From the cell containing the given text, extract its center point as (x, y) coordinate. 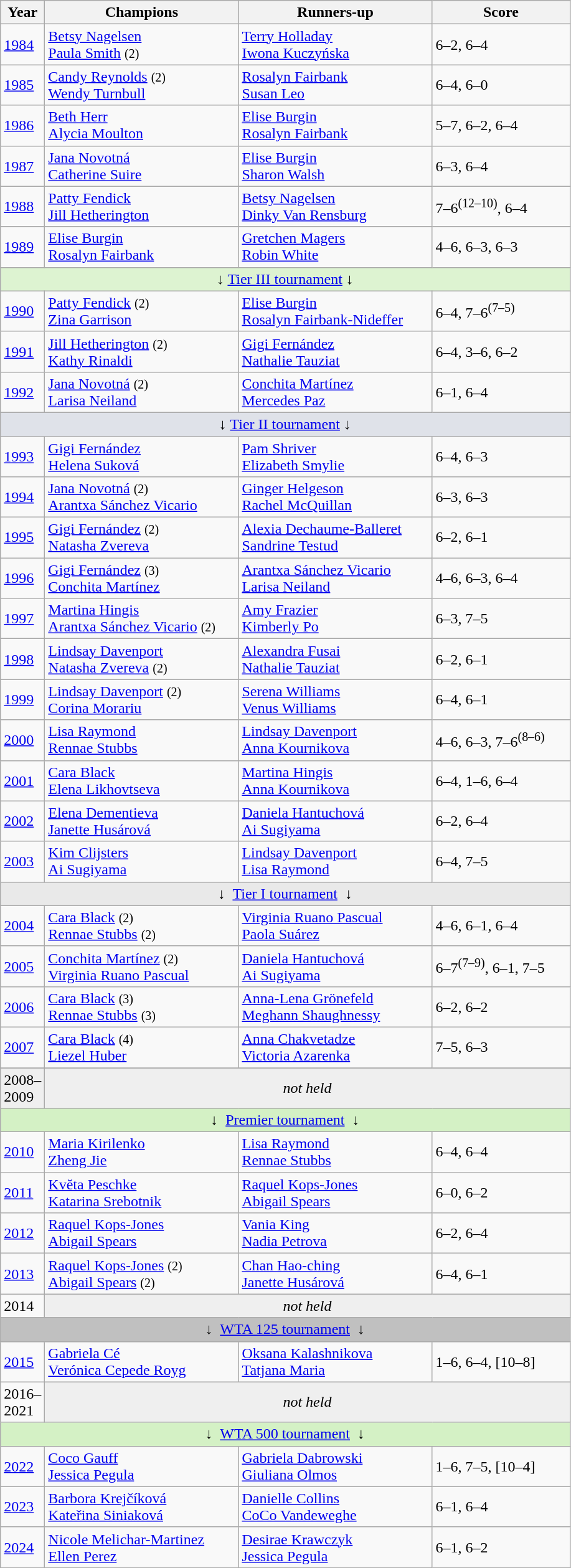
Kvĕta Peschke Katarina Srebotnik (142, 1193)
Year (22, 12)
Oksana Kalashnikova Tatjana Maria (335, 1361)
Jana Novotná (2) Larisa Neiland (142, 392)
Lindsay Davenport (2) Corina Morariu (142, 700)
Patty Fendick Jill Hetherington (142, 207)
Candy Reynolds (2) Wendy Turnbull (142, 85)
Lindsay Davenport Lisa Raymond (335, 862)
↓ Tier II tournament ↓ (285, 424)
2013 (22, 1274)
Cara Black (2) Rennae Stubbs (2) (142, 925)
2003 (22, 862)
1994 (22, 497)
2016–2021 (22, 1402)
Cara Black (4) Liezel Huber (142, 1047)
Gabriela Cé Verónica Cepede Royg (142, 1361)
Cara Black (3) Rennae Stubbs (3) (142, 1006)
1997 (22, 619)
Desirae Krawczyk Jessica Pegula (335, 1547)
Anna Chakvetadze Victoria Azarenka (335, 1047)
Score (501, 12)
Gretchen Magers Robin White (335, 247)
Serena Williams Venus Williams (335, 700)
Jana Novotná Catherine Suire (142, 166)
2022 (22, 1466)
2001 (22, 781)
1–6, 6–4, [10–8] (501, 1361)
1991 (22, 351)
1999 (22, 700)
1988 (22, 207)
6–0, 6–2 (501, 1193)
1998 (22, 659)
6–4, 6–4 (501, 1152)
2000 (22, 740)
Gabriela Dabrowski Giuliana Olmos (335, 1466)
Kim Clijsters Ai Sugiyama (142, 862)
Gigi Fernández Helena Suková (142, 456)
1990 (22, 311)
Alexandra Fusai Nathalie Tauziat (335, 659)
2012 (22, 1233)
2004 (22, 925)
2010 (22, 1152)
Champions (142, 12)
2008–2009 (22, 1087)
1993 (22, 456)
Rosalyn Fairbank Susan Leo (335, 85)
6–3, 7–5 (501, 619)
6–7(7–9), 6–1, 7–5 (501, 966)
Anna-Lena Grönefeld Meghann Shaughnessy (335, 1006)
1986 (22, 126)
4–6, 6–3, 6–3 (501, 247)
Elise Burgin Rosalyn Fairbank-Nideffer (335, 311)
7–6(12–10), 6–4 (501, 207)
1–6, 7–5, [10–4] (501, 1466)
1987 (22, 166)
6–1, 6–2 (501, 1547)
Nicole Melichar-Martinez Ellen Perez (142, 1547)
Conchita Martínez Mercedes Paz (335, 392)
6–4, 7–5 (501, 862)
Gigi Fernández (3) Conchita Martínez (142, 578)
1992 (22, 392)
Gigi Fernández (2) Natasha Zvereva (142, 538)
6–3, 6–3 (501, 497)
1985 (22, 85)
Beth Herr Alycia Moulton (142, 126)
Lindsay Davenport Anna Kournikova (335, 740)
Betsy Nagelsen Paula Smith (2) (142, 45)
Lindsay Davenport Natasha Zvereva (2) (142, 659)
Runners-up (335, 12)
Betsy Nagelsen Dinky Van Rensburg (335, 207)
1984 (22, 45)
7–5, 6–3 (501, 1047)
Conchita Martínez (2) Virginia Ruano Pascual (142, 966)
Maria Kirilenko Zheng Jie (142, 1152)
6–4, 7–6(7–5) (501, 311)
Patty Fendick (2) Zina Garrison (142, 311)
Martina Hingis Anna Kournikova (335, 781)
Jana Novotná (2) Arantxa Sánchez Vicario (142, 497)
6–4, 3–6, 6–2 (501, 351)
1996 (22, 578)
Gigi Fernández Nathalie Tauziat (335, 351)
Chan Hao-ching Janette Husárová (335, 1274)
Coco Gauff Jessica Pegula (142, 1466)
Vania King Nadia Petrova (335, 1233)
6–2, 6–2 (501, 1006)
Ginger Helgeson Rachel McQuillan (335, 497)
1995 (22, 538)
↓ WTA 500 tournament ↓ (285, 1434)
6–3, 6–4 (501, 166)
2002 (22, 821)
Arantxa Sánchez Vicario Larisa Neiland (335, 578)
Elena Dementieva Janette Husárová (142, 821)
Jill Hetherington (2) Kathy Rinaldi (142, 351)
↓ Tier I tournament ↓ (285, 894)
4–6, 6–3, 6–4 (501, 578)
2023 (22, 1507)
5–7, 6–2, 6–4 (501, 126)
2014 (22, 1306)
2007 (22, 1047)
Alexia Dechaume-Balleret Sandrine Testud (335, 538)
2005 (22, 966)
Elise Burgin Sharon Walsh (335, 166)
Raquel Kops-Jones (2) Abigail Spears (2) (142, 1274)
Barbora Krejčíková Kateřina Siniaková (142, 1507)
↓ Premier tournament ↓ (285, 1120)
↓ WTA 125 tournament ↓ (285, 1329)
Pam Shriver Elizabeth Smylie (335, 456)
2024 (22, 1547)
Amy Frazier Kimberly Po (335, 619)
6–4, 1–6, 6–4 (501, 781)
Danielle Collins CoCo Vandeweghe (335, 1507)
Martina Hingis Arantxa Sánchez Vicario (2) (142, 619)
2011 (22, 1193)
6–4, 6–3 (501, 456)
2006 (22, 1006)
6–4, 6–0 (501, 85)
Terry Holladay Iwona Kuczyńska (335, 45)
4–6, 6–1, 6–4 (501, 925)
1989 (22, 247)
Cara Black Elena Likhovtseva (142, 781)
4–6, 6–3, 7–6(8–6) (501, 740)
Virginia Ruano Pascual Paola Suárez (335, 925)
↓ Tier III tournament ↓ (285, 279)
2015 (22, 1361)
